From the cell containing the given text, extract its center point as (x, y) coordinate. 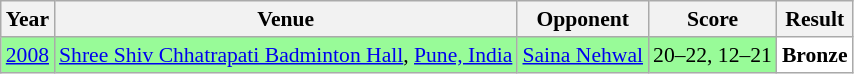
Result (815, 19)
Shree Shiv Chhatrapati Badminton Hall, Pune, India (286, 55)
20–22, 12–21 (712, 55)
Score (712, 19)
Opponent (582, 19)
Bronze (815, 55)
Venue (286, 19)
2008 (28, 55)
Saina Nehwal (582, 55)
Year (28, 19)
